Provide the [x, y] coordinate of the cell's center where the given text is located.  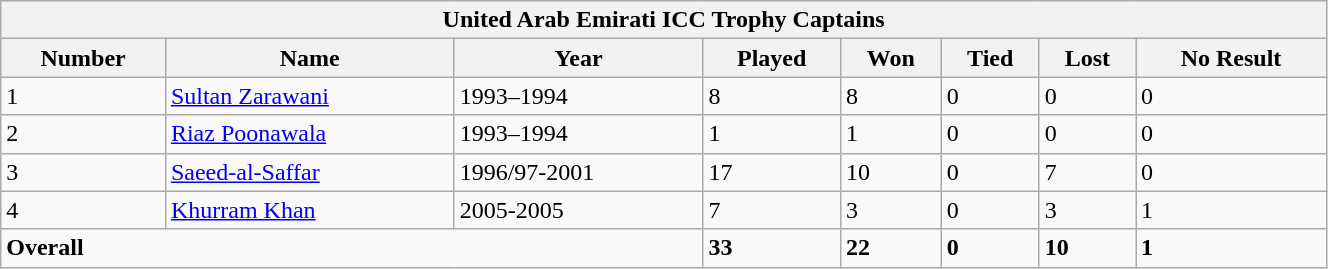
United Arab Emirati ICC Trophy Captains [664, 20]
Riaz Poonawala [310, 134]
Won [890, 58]
Lost [1087, 58]
33 [772, 248]
Number [84, 58]
No Result [1232, 58]
Tied [990, 58]
Khurram Khan [310, 210]
Name [310, 58]
2005-2005 [578, 210]
Played [772, 58]
Sultan Zarawani [310, 96]
Year [578, 58]
17 [772, 172]
2 [84, 134]
Overall [352, 248]
Saeed-al-Saffar [310, 172]
4 [84, 210]
1996/97-2001 [578, 172]
22 [890, 248]
